Output the [x, y] coordinate of the center of the cell containing the given text.  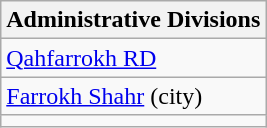
Administrative Divisions [134, 20]
Qahfarrokh RD [134, 58]
Farrokh Shahr (city) [134, 96]
